Find where the given text appears and provide that cell's center as (x, y) coordinate. 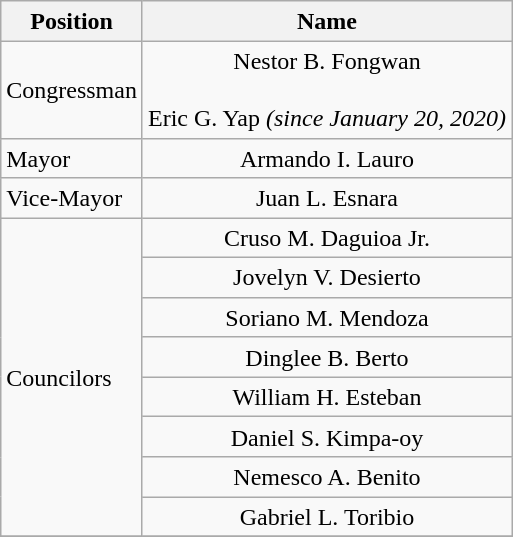
William H. Esteban (326, 397)
Position (72, 21)
Gabriel L. Toribio (326, 517)
Nestor B. FongwanEric G. Yap (since January 20, 2020) (326, 90)
Dinglee B. Berto (326, 357)
Name (326, 21)
Jovelyn V. Desierto (326, 278)
Cruso M. Daguioa Jr. (326, 238)
Vice-Mayor (72, 198)
Councilors (72, 378)
Nemesco A. Benito (326, 477)
Soriano M. Mendoza (326, 317)
Daniel S. Kimpa-oy (326, 437)
Armando I. Lauro (326, 158)
Congressman (72, 90)
Juan L. Esnara (326, 198)
Mayor (72, 158)
